Detect which cell encompasses the target text, then output its (x, y) center coordinate. 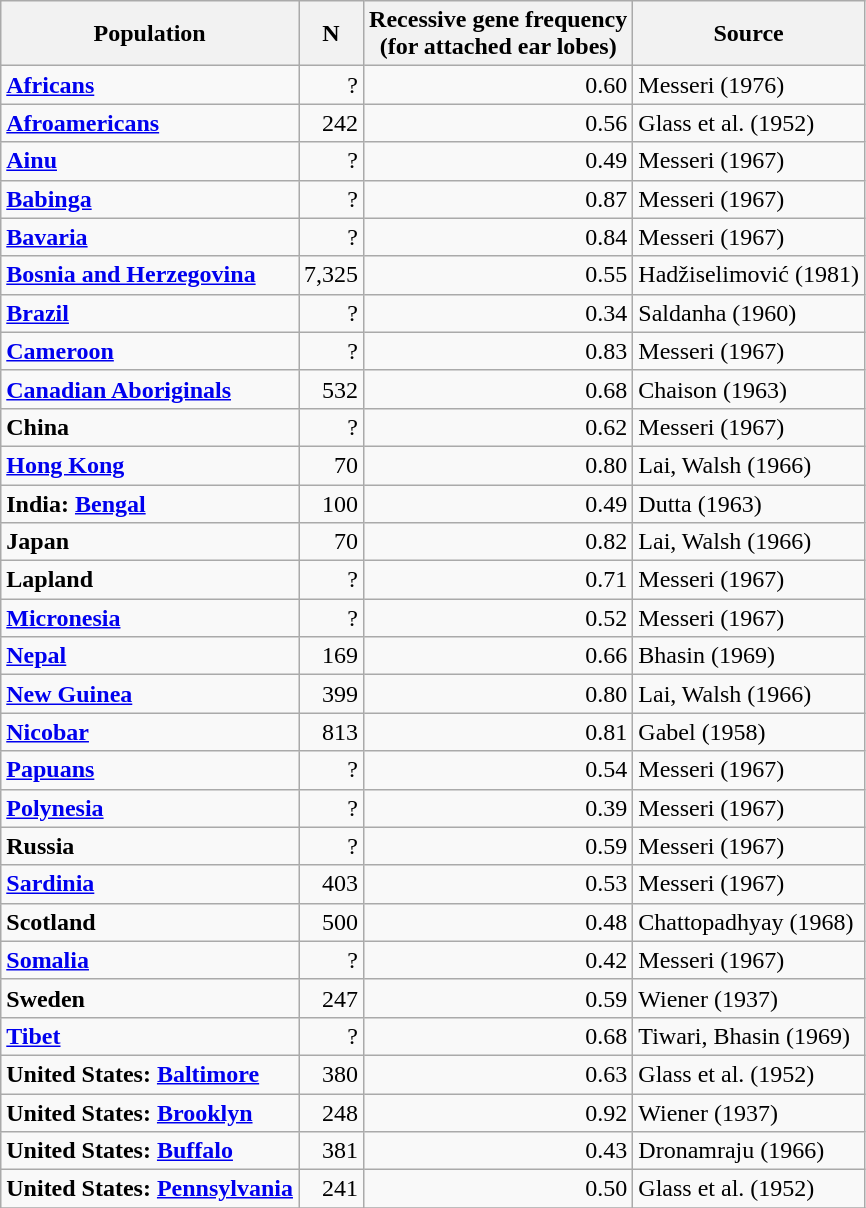
0.53 (498, 884)
United States: Buffalo (150, 1151)
0.55 (498, 275)
United States: Brooklyn (150, 1113)
Somalia (150, 960)
Sweden (150, 998)
India: Bengal (150, 503)
Tibet (150, 1036)
0.82 (498, 542)
0.43 (498, 1151)
Ainu (150, 161)
100 (330, 503)
0.54 (498, 770)
0.34 (498, 313)
500 (330, 922)
New Guinea (150, 694)
Babinga (150, 199)
Messeri (1976) (749, 85)
0.56 (498, 123)
0.48 (498, 922)
Micronesia (150, 618)
0.83 (498, 351)
381 (330, 1151)
Japan (150, 542)
0.84 (498, 237)
0.62 (498, 427)
Papuans (150, 770)
247 (330, 998)
Bhasin (1969) (749, 656)
Tiwari, Bhasin (1969) (749, 1036)
0.60 (498, 85)
Bavaria (150, 237)
Polynesia (150, 808)
0.39 (498, 808)
United States: Pennsylvania (150, 1189)
China (150, 427)
169 (330, 656)
Hadžiselimović (1981) (749, 275)
Saldanha (1960) (749, 313)
0.92 (498, 1113)
Scotland (150, 922)
Bosnia and Herzegovina (150, 275)
242 (330, 123)
241 (330, 1189)
399 (330, 694)
Africans (150, 85)
0.42 (498, 960)
Gabel (1958) (749, 732)
Brazil (150, 313)
Nepal (150, 656)
Chattopadhyay (1968) (749, 922)
Cameroon (150, 351)
0.52 (498, 618)
N (330, 34)
Population (150, 34)
Chaison (1963) (749, 389)
0.81 (498, 732)
532 (330, 389)
Nicobar (150, 732)
403 (330, 884)
Dronamraju (1966) (749, 1151)
0.71 (498, 580)
Russia (150, 846)
Recessive gene frequency(for attached ear lobes) (498, 34)
Sardinia (150, 884)
Lapland (150, 580)
248 (330, 1113)
Afroamericans (150, 123)
0.66 (498, 656)
Hong Kong (150, 465)
0.87 (498, 199)
Dutta (1963) (749, 503)
7,325 (330, 275)
813 (330, 732)
Canadian Aboriginals (150, 389)
0.63 (498, 1074)
United States: Baltimore (150, 1074)
380 (330, 1074)
Source (749, 34)
0.50 (498, 1189)
